Scan for the cell matching the given text and deliver its [x, y] coordinate at center. 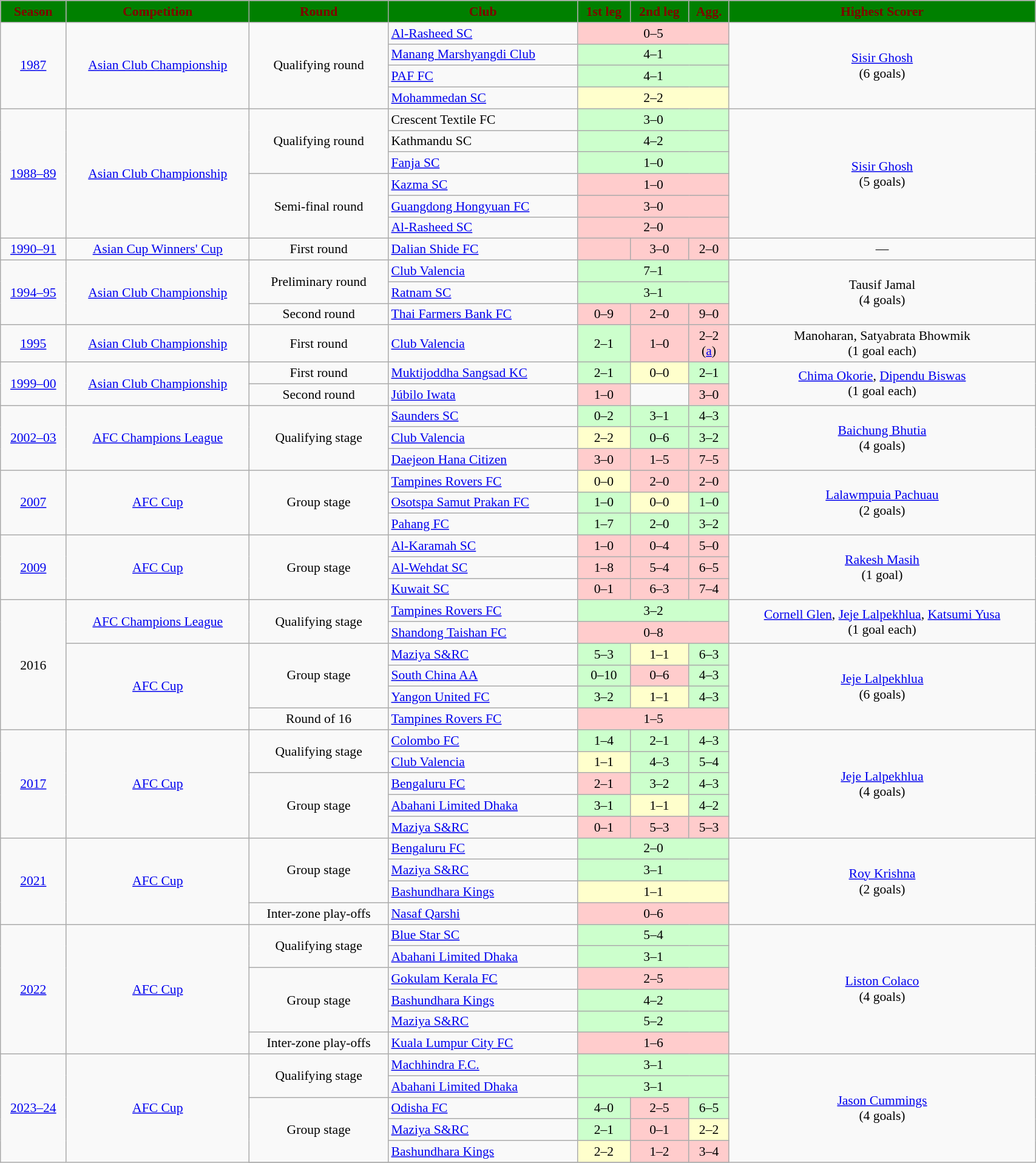
1999–00 [33, 384]
Liston Colaco(4 goals) [882, 989]
Júbilo Iwata [482, 395]
Baichung Bhutia(4 goals) [882, 438]
Manoharan, Satyabrata Bhowmik(1 goal each) [882, 344]
Colombo FC [482, 741]
Muktijoddha Sangsad KC [482, 373]
Club [482, 12]
2002–03 [33, 438]
9–0 [709, 314]
5–0 [709, 546]
1–2 [659, 1151]
South China AA [482, 676]
Blue Star SC [482, 935]
2007 [33, 503]
2017 [33, 784]
Kuala Lumpur City FC [482, 1043]
2–2(a) [709, 344]
5–2 [653, 1022]
Manang Marshyangdi Club [482, 55]
Cornell Glen, Jeje Lalpekhlua, Katsumi Yusa(1 goal each) [882, 622]
Tausif Jamal(4 goals) [882, 293]
1–6 [653, 1043]
Highest Scorer [882, 12]
2nd leg [659, 12]
0–10 [604, 676]
0–9 [604, 314]
Kathmandu SC [482, 141]
Crescent Textile FC [482, 120]
Osotspa Samut Prakan FC [482, 503]
Saunders SC [482, 416]
Competition [158, 12]
Dalian Shide FC [482, 249]
Rakesh Masih(1 goal) [882, 568]
PAF FC [482, 76]
Jason Cummings(4 goals) [882, 1108]
0–2 [604, 416]
Gokulam Kerala FC [482, 978]
1988–89 [33, 174]
Al-Karamah SC [482, 546]
Kuwait SC [482, 589]
Shandong Taishan FC [482, 632]
7–5 [709, 459]
Jeje Lalpekhlua(4 goals) [882, 784]
Yangon United FC [482, 697]
Thai Farmers Bank FC [482, 314]
1–4 [604, 741]
Al-Wehdat SC [482, 568]
2023–24 [33, 1108]
Roy Krishna(2 goals) [882, 881]
3–4 [709, 1151]
Odisha FC [482, 1108]
7–4 [709, 589]
2022 [33, 989]
Semi-final round [319, 206]
— [882, 249]
0–4 [659, 546]
Ratnam SC [482, 293]
Jeje Lalpekhlua(6 goals) [882, 687]
Lalawmpuia Pachuau(2 goals) [882, 503]
Preliminary round [319, 282]
1987 [33, 66]
1994–95 [33, 293]
7–1 [653, 271]
0–8 [653, 632]
Asian Cup Winners' Cup [158, 249]
Round [319, 12]
2009 [33, 568]
2021 [33, 881]
1–7 [604, 524]
1995 [33, 344]
1st leg [604, 12]
Chima Okorie, Dipendu Biswas(1 goal each) [882, 384]
Sisir Ghosh(5 goals) [882, 174]
Agg. [709, 12]
Nasaf Qarshi [482, 914]
0–5 [653, 33]
Daejeon Hana Citizen [482, 459]
Sisir Ghosh(6 goals) [882, 66]
Machhindra F.C. [482, 1065]
Kazma SC [482, 185]
Pahang FC [482, 524]
Round of 16 [319, 719]
2016 [33, 665]
Mohammedan SC [482, 98]
Season [33, 12]
Fanja SC [482, 163]
Guangdong Hongyuan FC [482, 206]
1–8 [604, 568]
1990–91 [33, 249]
4–0 [604, 1108]
